From the cell containing the given text, extract its center point as [X, Y] coordinate. 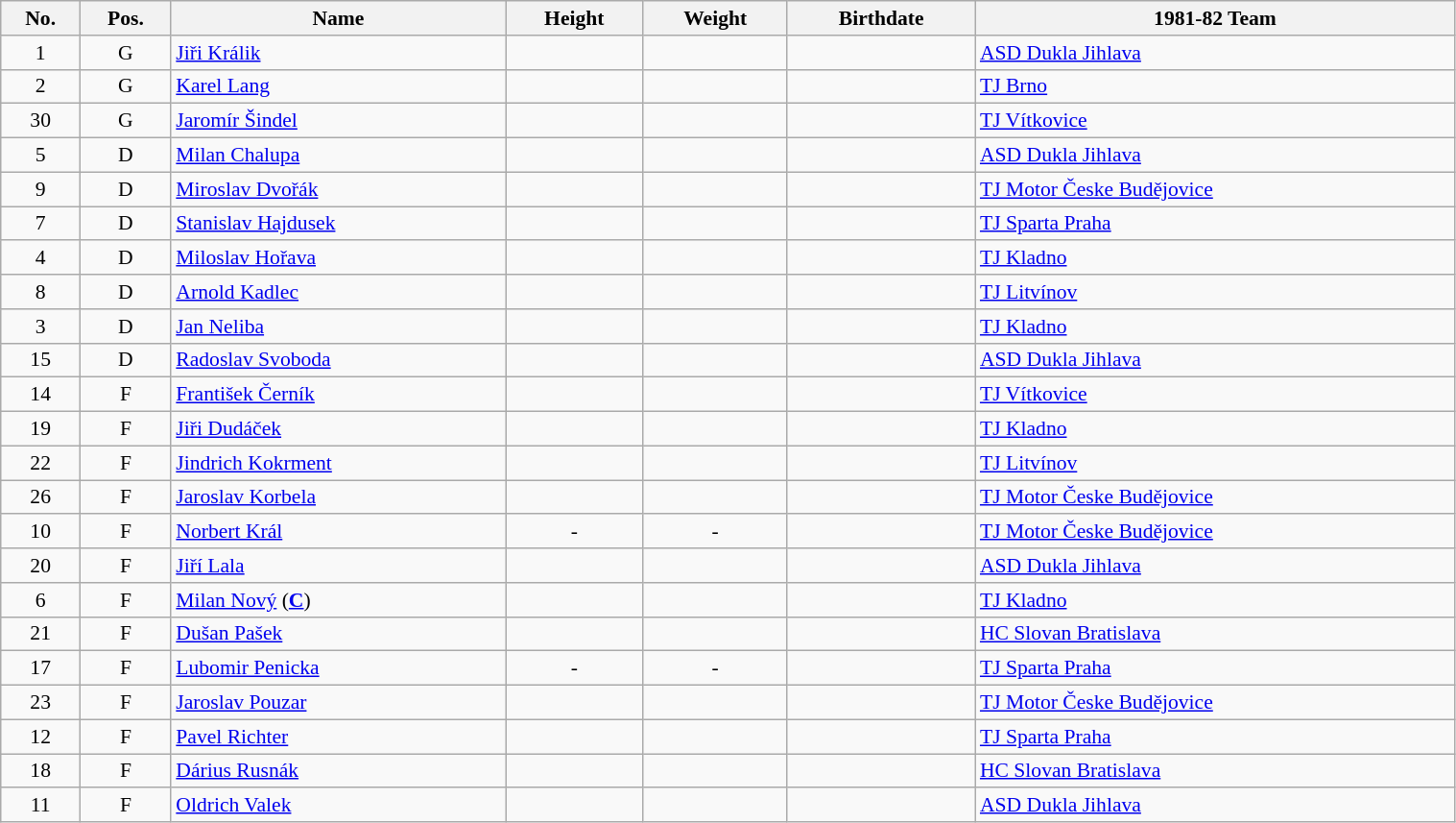
3 [40, 327]
21 [40, 634]
Jindrich Kokrment [338, 463]
30 [40, 121]
Jaroslav Pouzar [338, 703]
Milan Chalupa [338, 156]
Jiří Lala [338, 566]
4 [40, 258]
Name [338, 18]
26 [40, 497]
No. [40, 18]
10 [40, 532]
Oldrich Valek [338, 806]
Karel Lang [338, 86]
20 [40, 566]
Jaromír Šindel [338, 121]
Jaroslav Korbela [338, 497]
Stanislav Hajdusek [338, 224]
Jiři Dudáček [338, 429]
František Černík [338, 395]
Lubomir Penicka [338, 668]
7 [40, 224]
18 [40, 771]
1981-82 Team [1215, 18]
Jiři Králik [338, 53]
Birthdate [881, 18]
Jan Neliba [338, 327]
Pavel Richter [338, 737]
Miroslav Dvořák [338, 189]
TJ Brno [1215, 86]
17 [40, 668]
19 [40, 429]
9 [40, 189]
8 [40, 292]
Weight [715, 18]
Norbert Král [338, 532]
Arnold Kadlec [338, 292]
1 [40, 53]
22 [40, 463]
15 [40, 360]
6 [40, 600]
2 [40, 86]
Pos. [127, 18]
Radoslav Svoboda [338, 360]
Miloslav Hořava [338, 258]
Dušan Pašek [338, 634]
11 [40, 806]
5 [40, 156]
14 [40, 395]
Milan Nový (C) [338, 600]
12 [40, 737]
Height [574, 18]
23 [40, 703]
Dárius Rusnák [338, 771]
